Return (x, y) of the center of cell containing provided text 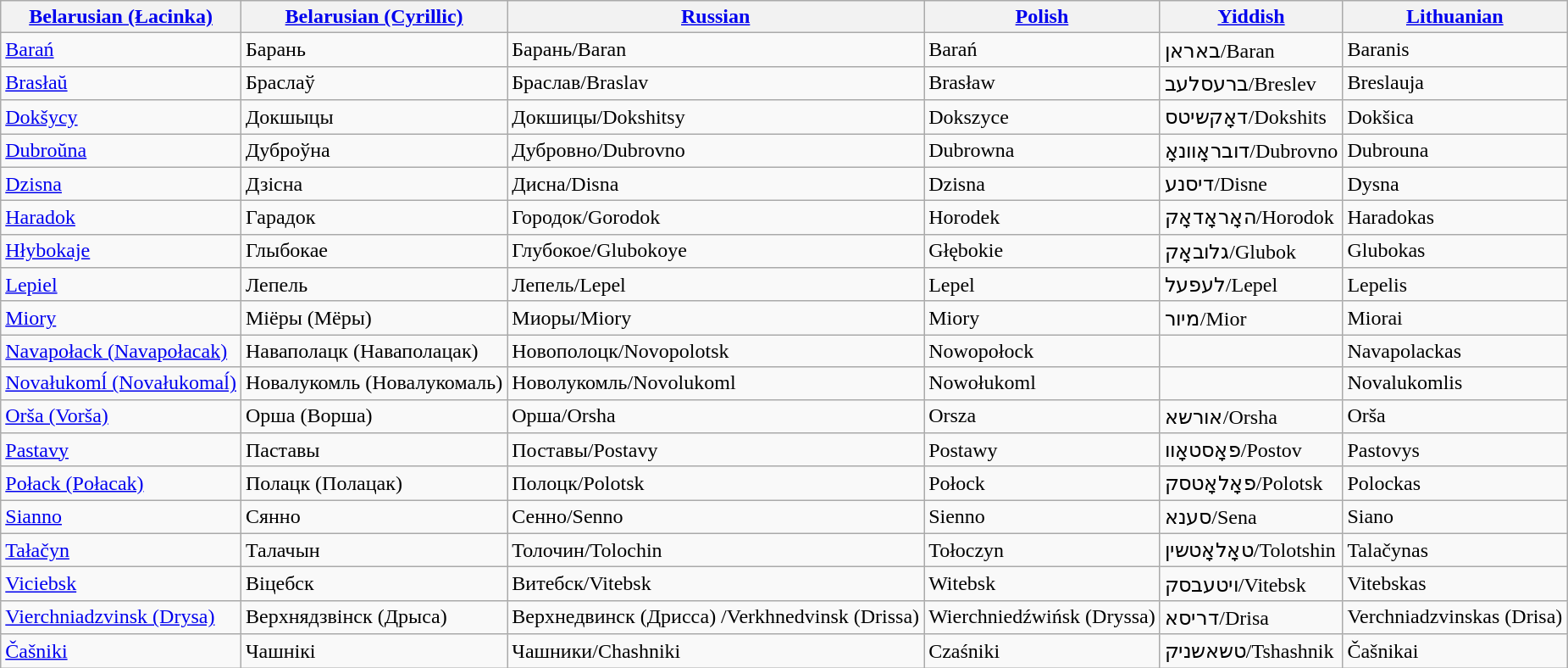
Polockas (1455, 483)
Браслаў (374, 83)
Віцебск (374, 584)
Czaśniki (1042, 651)
Dubroŭna (121, 151)
Postawy (1042, 450)
Dubrowna (1042, 151)
Nowołukoml (1042, 383)
Yiddish (1251, 17)
Hłybokaje (121, 251)
פאָלאָטסק/Polotsk (1251, 483)
Russian (716, 17)
Haradokas (1455, 218)
Novałukomĺ (Novałukomaĺ) (121, 383)
טשאשניק/Tshashnik (1251, 651)
Orša (1455, 416)
אורשא/Orsha (1251, 416)
באראן/Baran (1251, 50)
Horodek (1042, 218)
Талачын (374, 550)
Сенно/Senno (716, 517)
Brasłaŭ (121, 83)
Brasław (1042, 83)
Лепель (374, 285)
Sienno (1042, 517)
דריסא/Drisa (1251, 617)
Dysna (1455, 184)
Haradok (121, 218)
Глубокое/Glubokoye (716, 251)
האָראָדאָק/Horodok (1251, 218)
Baranis (1455, 50)
Dokšycy (121, 117)
Витебск/Vitebsk (716, 584)
Orsza (1042, 416)
Дубровно/Dubrovno (716, 151)
Дзісна (374, 184)
Sianno (121, 517)
Novalukomlis (1455, 383)
Tołoczyn (1042, 550)
Lepiel (121, 285)
מיור/Mior (1251, 318)
Дисна/Disna (716, 184)
Полацк (Полацак) (374, 483)
Глыбокае (374, 251)
Witebsk (1042, 584)
Nowopołock (1042, 351)
Tałačyn (121, 550)
דאָקשיטס/Dokshits (1251, 117)
Lepelis (1455, 285)
דובראָוונאָ/Dubrovno (1251, 151)
Vitebskas (1455, 584)
Belarusian (Łacinka) (121, 17)
Миоры/Miory (716, 318)
טאָלאָטשין/Tolotshin (1251, 550)
Połack (Połacak) (121, 483)
Докшицы/Dokshitsy (716, 117)
Чашники/Chashniki (716, 651)
Breslauja (1455, 83)
Čašnikai (1455, 651)
ויטעבסק/Vitebsk (1251, 584)
Navapołack (Navapołacak) (121, 351)
Viciebsk (121, 584)
Pastovys (1455, 450)
Орша/Orsha (716, 416)
Поставы/Postavy (716, 450)
Паставы (374, 450)
Полоцк/Polotsk (716, 483)
Верхнедвинск (Дрисса) /Verkhnedvinsk (Drissa) (716, 617)
Сянно (374, 517)
Orša (Vorša) (121, 416)
Чашнікі (374, 651)
Новолукомль/Novolukoml (716, 383)
Belarusian (Cyrillic) (374, 17)
Міёры (Мёры) (374, 318)
ברעסלעב/Breslev (1251, 83)
Miorai (1455, 318)
Верхнядзвінск (Дрыса) (374, 617)
Браслав/Braslav (716, 83)
סענא/Sena (1251, 517)
Talačynas (1455, 550)
Городок/Gorodok (716, 218)
Толочин/Tolochin (716, 550)
Čašniki (121, 651)
Lithuanian (1455, 17)
Докшыцы (374, 117)
Dubrouna (1455, 151)
דיסנע/Disne (1251, 184)
Lepel (1042, 285)
Wierchniedźwińsk (Dryssa) (1042, 617)
Polish (1042, 17)
Новополоцк/Novopolotsk (716, 351)
Głębokie (1042, 251)
Гарадок (374, 218)
גלובאָק/Glubok (1251, 251)
Барань (374, 50)
Барань/Baran (716, 50)
Verchniadzvinskas (Drisa) (1455, 617)
Navapolackas (1455, 351)
Połock (1042, 483)
Siano (1455, 517)
Лепель/Lepel (716, 285)
פאָסטאָוו/Postov (1251, 450)
לעפעל/Lepel (1251, 285)
Dokšica (1455, 117)
Dokszyce (1042, 117)
Новалукомль (Новалукомаль) (374, 383)
Дуброўна (374, 151)
Pastavy (121, 450)
Vierchniadzvinsk (Drysa) (121, 617)
Наваполацк (Наваполацак) (374, 351)
Орша (Ворша) (374, 416)
Glubokas (1455, 251)
